Locate the cell with the specified text and output its (X, Y) center coordinate. 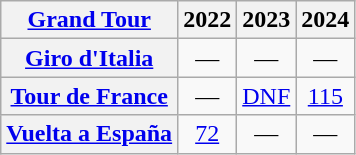
Giro d'Italia (90, 58)
72 (208, 134)
2024 (326, 20)
Vuelta a España (90, 134)
Grand Tour (90, 20)
115 (326, 96)
2022 (208, 20)
Tour de France (90, 96)
DNF (266, 96)
2023 (266, 20)
